Extract the [X, Y] coordinate from the center of the cell holding the provided text.  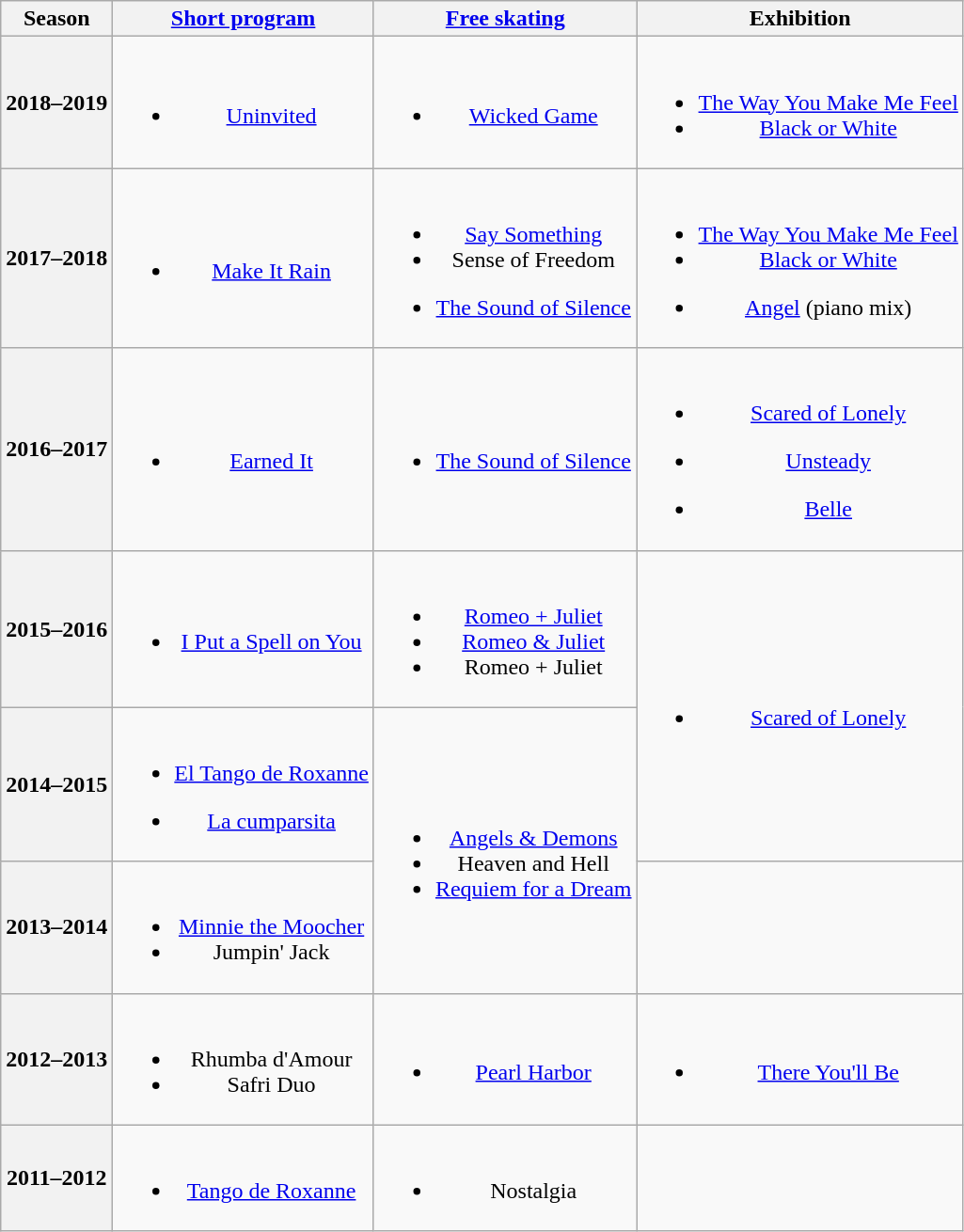
2018–2019 [56, 103]
2014–2015 [56, 784]
Rhumba d'AmourSafri Duo [244, 1059]
Say Something Sense of Freedom The Sound of Silence [505, 258]
2011–2012 [56, 1177]
2016–2017 [56, 450]
Scared of Lonely [799, 705]
2017–2018 [56, 258]
Wicked Game [505, 103]
Minnie the Moocher Jumpin' Jack [244, 927]
Romeo + Juliet Romeo & Juliet Romeo + Juliet [505, 628]
Nostalgia [505, 1177]
2013–2014 [56, 927]
Free skating [505, 19]
The Sound of Silence [505, 450]
Tango de Roxanne [244, 1177]
Short program [244, 19]
El Tango de Roxanne La cumparsita [244, 784]
The Way You Make Me FeelBlack or White [799, 103]
Angels & Demons Heaven and Hell Requiem for a Dream [505, 850]
The Way You Make Me FeelBlack or White Angel (piano mix) [799, 258]
I Put a Spell on You [244, 628]
Uninvited [244, 103]
Make It Rain [244, 258]
Season [56, 19]
Exhibition [799, 19]
2015–2016 [56, 628]
There You'll Be [799, 1059]
Earned It [244, 450]
Pearl Harbor [505, 1059]
2012–2013 [56, 1059]
Scared of Lonely Unsteady Belle [799, 450]
